Capture the cell that displays the provided text and extract its [x, y] central coordinate. 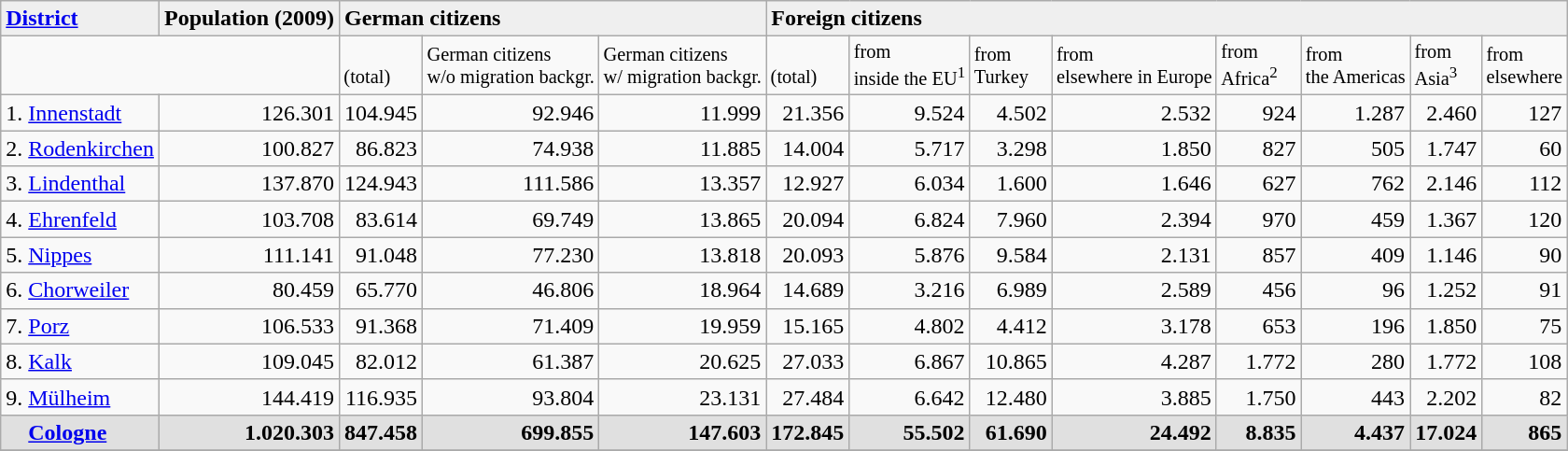
280 [1355, 361]
9. Mülheim [80, 397]
1.750 [1258, 397]
4. Ehrenfeld [80, 219]
18.964 [683, 290]
505 [1355, 148]
from elsewhere in Europe [1134, 65]
77.230 [511, 255]
German citizens [553, 19]
12.927 [808, 184]
61.387 [511, 361]
3. Lindenthal [80, 184]
21.356 [808, 113]
3.885 [1134, 397]
8. Kalk [80, 361]
100.827 [248, 148]
14.689 [808, 290]
3.216 [909, 290]
13.357 [683, 184]
6.989 [1011, 290]
857 [1258, 255]
13.865 [683, 219]
23.131 [683, 397]
27.033 [808, 361]
2.589 [1134, 290]
124.943 [381, 184]
German citizens w/ migration backgr. [683, 65]
4.502 [1011, 113]
96 [1355, 290]
4.802 [909, 326]
19.959 [683, 326]
126.301 [248, 113]
172.845 [808, 432]
80.459 [248, 290]
60 [1525, 148]
111.586 [511, 184]
865 [1525, 432]
2.202 [1447, 397]
13.818 [683, 255]
1.252 [1447, 290]
24.492 [1134, 432]
3.298 [1011, 148]
5. Nippes [80, 255]
2.532 [1134, 113]
106.533 [248, 326]
69.749 [511, 219]
147.603 [683, 432]
20.625 [683, 361]
9.524 [909, 113]
Foreign citizens [1167, 19]
196 [1355, 326]
91.368 [381, 326]
15.165 [808, 326]
109.045 [248, 361]
456 [1258, 290]
German citizens w/o migration backgr. [511, 65]
91.048 [381, 255]
6.034 [909, 184]
11.999 [683, 113]
90 [1525, 255]
1.146 [1447, 255]
1.646 [1134, 184]
6. Chorweiler [80, 290]
District [80, 19]
2.131 [1134, 255]
1. Innenstadt [80, 113]
103.708 [248, 219]
55.502 [909, 432]
7. Porz [80, 326]
1.287 [1355, 113]
1.747 [1447, 148]
14.004 [808, 148]
82 [1525, 397]
17.024 [1447, 432]
112 [1525, 184]
409 [1355, 255]
from inside the EU1 [909, 65]
4.412 [1011, 326]
20.093 [808, 255]
4.287 [1134, 361]
1.020.303 [248, 432]
86.823 [381, 148]
82.012 [381, 361]
93.804 [511, 397]
762 [1355, 184]
Population (2009) [248, 19]
6.824 [909, 219]
2.146 [1447, 184]
83.614 [381, 219]
2.394 [1134, 219]
924 [1258, 113]
91 [1525, 290]
144.419 [248, 397]
2.460 [1447, 113]
1.600 [1011, 184]
92.946 [511, 113]
120 [1525, 219]
108 [1525, 361]
27.484 [808, 397]
104.945 [381, 113]
4.437 [1355, 432]
5.876 [909, 255]
46.806 [511, 290]
6.867 [909, 361]
7.960 [1011, 219]
71.409 [511, 326]
6.642 [909, 397]
9.584 [1011, 255]
10.865 [1011, 361]
65.770 [381, 290]
3.178 [1134, 326]
Cologne [80, 432]
627 [1258, 184]
111.141 [248, 255]
2. Rodenkirchen [80, 148]
1.367 [1447, 219]
from elsewhere [1525, 65]
from Turkey [1011, 65]
8.835 [1258, 432]
12.480 [1011, 397]
699.855 [511, 432]
74.938 [511, 148]
116.935 [381, 397]
127 [1525, 113]
5.717 [909, 148]
from Africa2 [1258, 65]
61.690 [1011, 432]
137.870 [248, 184]
from Asia3 [1447, 65]
847.458 [381, 432]
20.094 [808, 219]
653 [1258, 326]
11.885 [683, 148]
443 [1355, 397]
75 [1525, 326]
827 [1258, 148]
970 [1258, 219]
from the Americas [1355, 65]
459 [1355, 219]
